Find where the given text appears and provide that cell's center as (X, Y) coordinate. 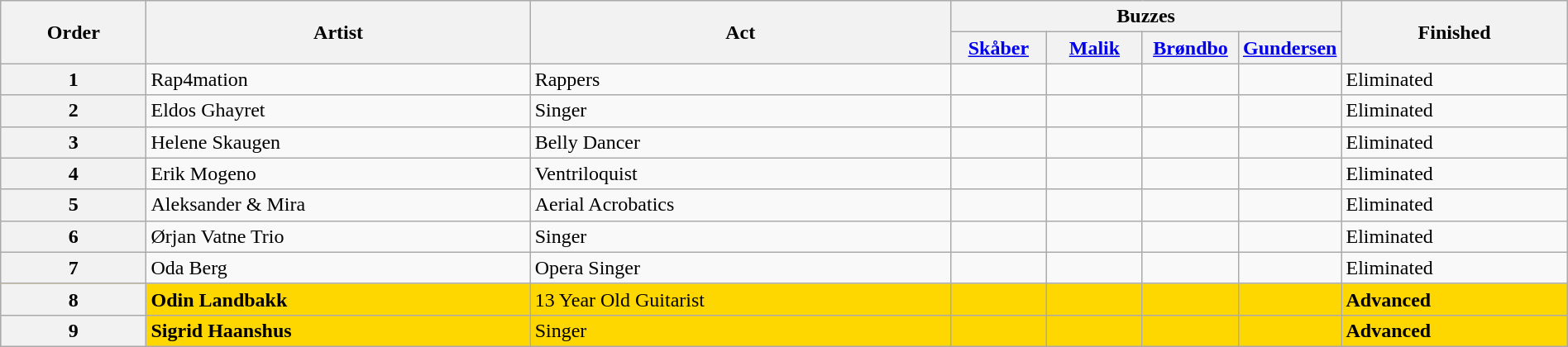
Oda Berg (338, 268)
Rap4mation (338, 79)
Erik Mogeno (338, 173)
2 (74, 111)
Buzzes (1146, 17)
Aerial Acrobatics (740, 205)
Helene Skaugen (338, 142)
5 (74, 205)
6 (74, 236)
Eldos Ghayret (338, 111)
13 Year Old Guitarist (740, 299)
8 (74, 299)
Ventriloquist (740, 173)
Skåber (998, 48)
Act (740, 32)
Order (74, 32)
Gundersen (1290, 48)
Brøndbo (1190, 48)
1 (74, 79)
Ørjan Vatne Trio (338, 236)
Sigrid Haanshus (338, 330)
3 (74, 142)
4 (74, 173)
Finished (1454, 32)
Rappers (740, 79)
7 (74, 268)
9 (74, 330)
Odin Landbakk (338, 299)
Malik (1094, 48)
Aleksander & Mira (338, 205)
Belly Dancer (740, 142)
Opera Singer (740, 268)
Artist (338, 32)
